Find where the given text appears and provide that cell's center as [x, y] coordinate. 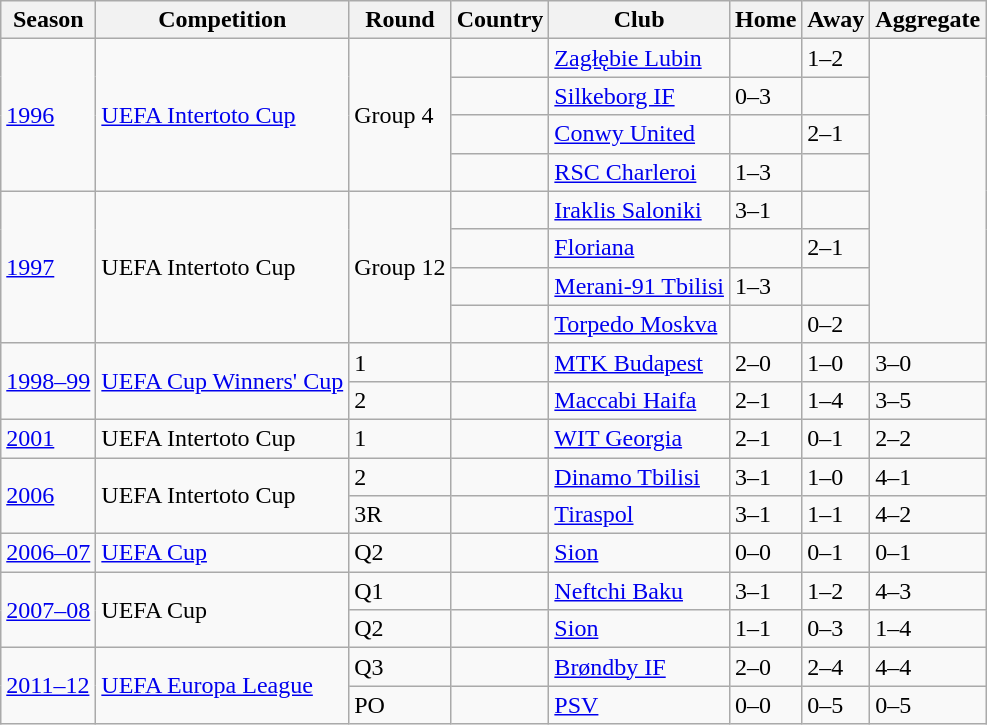
Group 4 [400, 115]
Zagłębie Lubin [640, 58]
Home [765, 20]
Q3 [400, 667]
Competition [222, 20]
1997 [48, 267]
Dinamo Tbilisi [640, 477]
2007–08 [48, 610]
4–4 [928, 667]
Conwy United [640, 134]
2006–07 [48, 553]
Round [400, 20]
Country [500, 20]
4–2 [928, 515]
Brøndby IF [640, 667]
3–5 [928, 400]
2–2 [928, 438]
Club [640, 20]
4–1 [928, 477]
Neftchi Baku [640, 591]
PSV [640, 705]
2006 [48, 496]
Floriana [640, 248]
UEFA Europa League [222, 686]
Tiraspol [640, 515]
2011–12 [48, 686]
2–4 [836, 667]
UEFA Cup Winners' Cup [222, 381]
1996 [48, 115]
Maccabi Haifa [640, 400]
Q1 [400, 591]
1998–99 [48, 381]
Merani-91 Tbilisi [640, 286]
3R [400, 515]
Group 12 [400, 267]
Silkeborg IF [640, 96]
MTK Budapest [640, 362]
Aggregate [928, 20]
3–0 [928, 362]
Away [836, 20]
Iraklis Saloniki [640, 210]
PO [400, 705]
Season [48, 20]
RSC Charleroi [640, 172]
4–3 [928, 591]
0–2 [836, 324]
Torpedo Moskva [640, 324]
WIT Georgia [640, 438]
2001 [48, 438]
